Identify which cell holds the provided text, then report its [x, y] central coordinate. 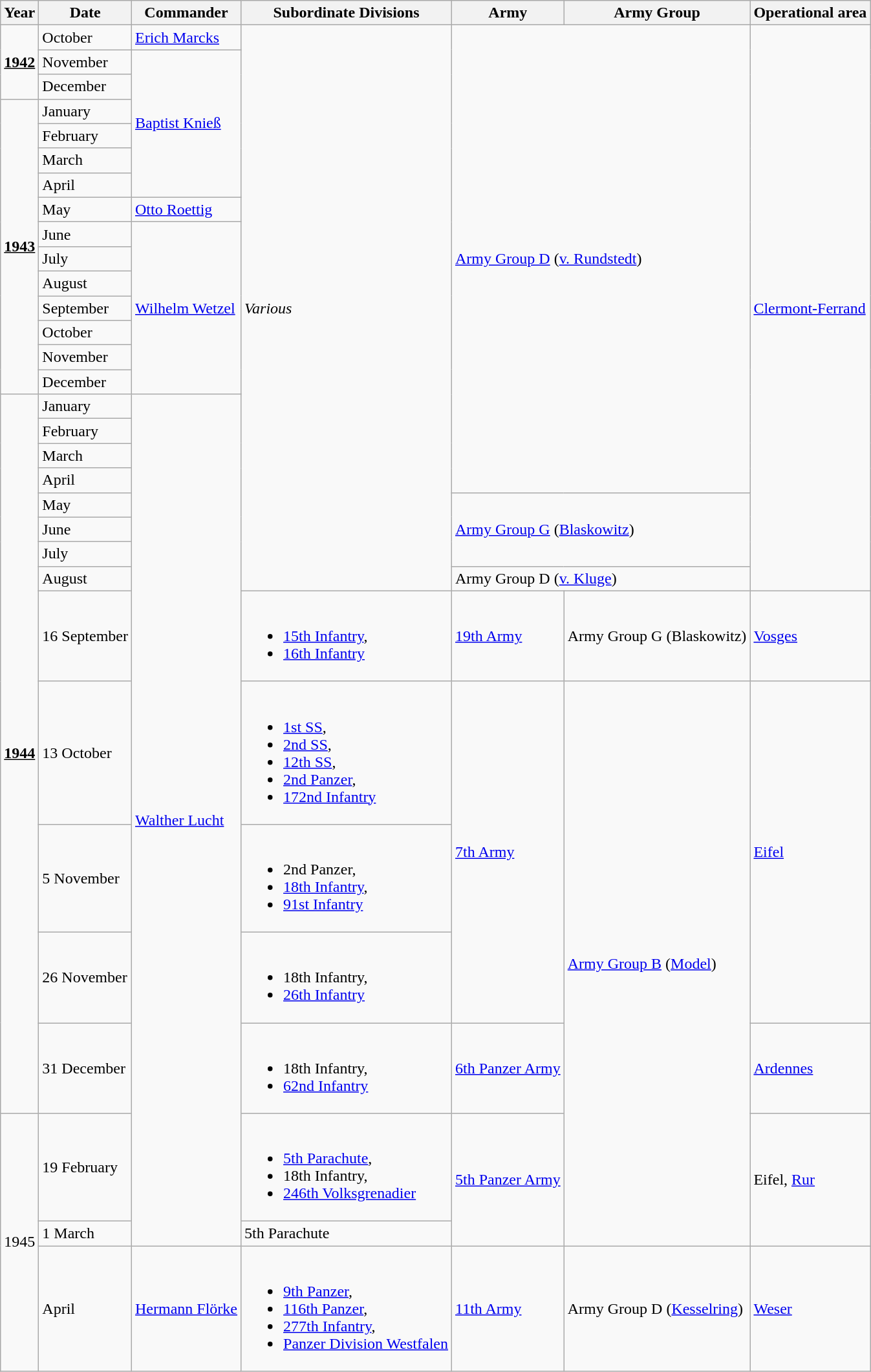
Commander [186, 13]
2nd Panzer,18th Infantry,91st Infantry [347, 878]
Various [347, 308]
1944 [19, 754]
19th Army [508, 636]
11th Army [508, 1309]
Subordinate Divisions [347, 13]
Wilhelm Wetzel [186, 308]
Weser [810, 1309]
15th Infantry,16th Infantry [347, 636]
Otto Roettig [186, 209]
Army [508, 13]
1st SS,2nd SS,12th SS,2nd Panzer,172nd Infantry [347, 752]
16 September [85, 636]
Vosges [810, 636]
Walther Lucht [186, 820]
5th Parachute,18th Infantry,246th Volksgrenadier [347, 1167]
Army Group [657, 13]
26 November [85, 977]
31 December [85, 1068]
Eifel [810, 852]
1945 [19, 1242]
Army Group D (Kesselring) [657, 1309]
1942 [19, 62]
Hermann Flörke [186, 1309]
Army Group D (v. Kluge) [601, 578]
13 October [85, 752]
5 November [85, 878]
Army Group B (Model) [657, 963]
1 March [85, 1234]
19 February [85, 1167]
18th Infantry,26th Infantry [347, 977]
1943 [19, 247]
Eifel, Rur [810, 1180]
September [85, 308]
Operational area [810, 13]
Year [19, 13]
5th Panzer Army [508, 1180]
9th Panzer,116th Panzer,277th Infantry,Panzer Division Westfalen [347, 1309]
Clermont-Ferrand [810, 308]
Baptist Knieß [186, 123]
Ardennes [810, 1068]
5th Parachute [347, 1234]
Date [85, 13]
18th Infantry,62nd Infantry [347, 1068]
6th Panzer Army [508, 1068]
7th Army [508, 852]
Erich Marcks [186, 37]
Army Group D (v. Rundstedt) [601, 259]
